Locate the cell with the specified text and output its (X, Y) center coordinate. 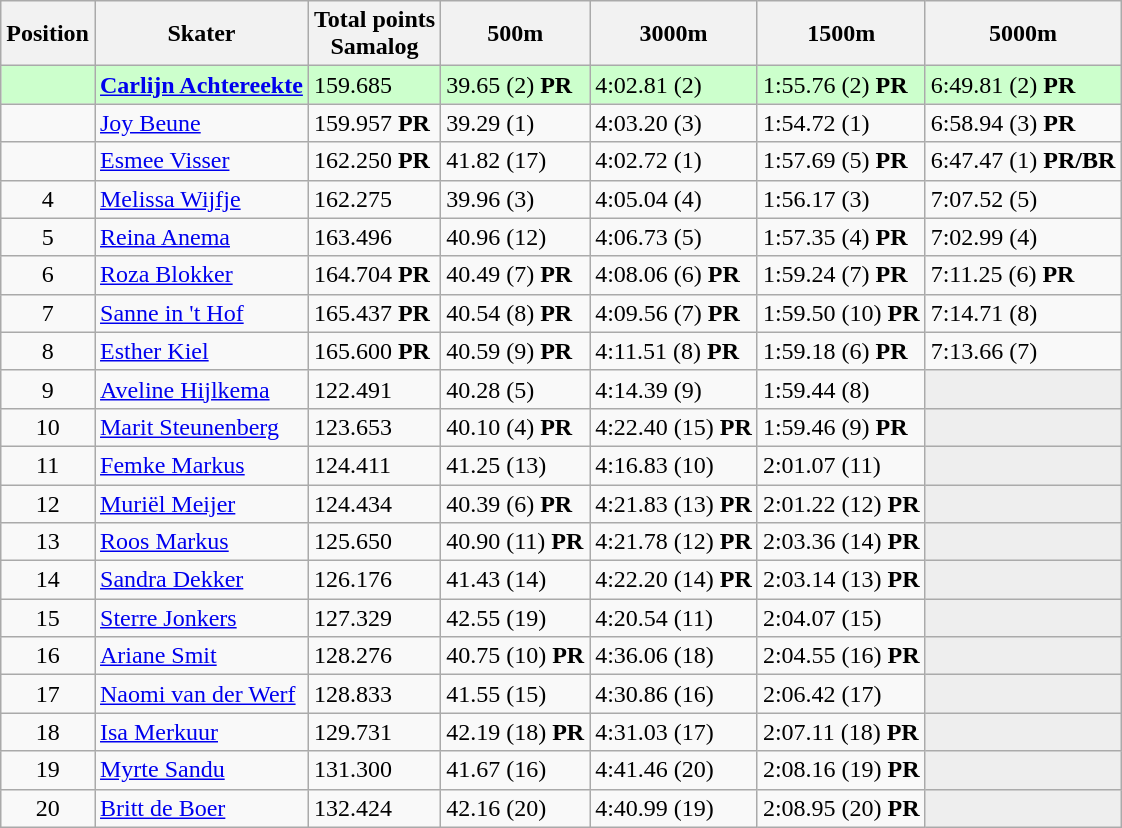
Position (48, 34)
5000m (1023, 34)
123.653 (374, 427)
4:06.73 (5) (674, 237)
4:08.06 (6) PR (674, 275)
1:59.46 (9) PR (841, 427)
Naomi van der Werf (201, 694)
Muriël Meijer (201, 503)
1:59.44 (8) (841, 389)
126.176 (374, 580)
Roos Markus (201, 542)
2:01.22 (12) PR (841, 503)
7:11.25 (6) PR (1023, 275)
14 (48, 580)
4:11.51 (8) PR (674, 351)
2:08.16 (19) PR (841, 770)
40.59 (9) PR (516, 351)
19 (48, 770)
2:01.07 (11) (841, 465)
4:02.81 (2) (674, 85)
Total points Samalog (374, 34)
40.39 (6) PR (516, 503)
Sandra Dekker (201, 580)
40.28 (5) (516, 389)
39.29 (1) (516, 123)
Sanne in 't Hof (201, 313)
41.82 (17) (516, 161)
128.276 (374, 656)
40.96 (12) (516, 237)
Aveline Hijlkema (201, 389)
6:58.94 (3) PR (1023, 123)
6:49.81 (2) PR (1023, 85)
9 (48, 389)
11 (48, 465)
4:31.03 (17) (674, 732)
2:07.11 (18) PR (841, 732)
4:22.40 (15) PR (674, 427)
1:56.17 (3) (841, 199)
2:04.55 (16) PR (841, 656)
124.434 (374, 503)
Reina Anema (201, 237)
164.704 PR (374, 275)
Skater (201, 34)
1:59.18 (6) PR (841, 351)
41.55 (15) (516, 694)
41.67 (16) (516, 770)
159.685 (374, 85)
1:55.76 (2) PR (841, 85)
Britt de Boer (201, 808)
Ariane Smit (201, 656)
131.300 (374, 770)
1500m (841, 34)
2:08.95 (20) PR (841, 808)
7:14.71 (8) (1023, 313)
2:04.07 (15) (841, 618)
4:16.83 (10) (674, 465)
4:02.72 (1) (674, 161)
4:36.06 (18) (674, 656)
500m (516, 34)
5 (48, 237)
7:13.66 (7) (1023, 351)
8 (48, 351)
4:20.54 (11) (674, 618)
13 (48, 542)
Femke Markus (201, 465)
40.75 (10) PR (516, 656)
Marit Steunenberg (201, 427)
4:03.20 (3) (674, 123)
Roza Blokker (201, 275)
39.65 (2) PR (516, 85)
4:21.83 (13) PR (674, 503)
128.833 (374, 694)
124.411 (374, 465)
Joy Beune (201, 123)
Melissa Wijfje (201, 199)
1:59.24 (7) PR (841, 275)
39.96 (3) (516, 199)
125.650 (374, 542)
16 (48, 656)
20 (48, 808)
1:54.72 (1) (841, 123)
17 (48, 694)
2:03.36 (14) PR (841, 542)
41.25 (13) (516, 465)
4:05.04 (4) (674, 199)
3000m (674, 34)
4:41.46 (20) (674, 770)
Myrte Sandu (201, 770)
Esmee Visser (201, 161)
165.437 PR (374, 313)
129.731 (374, 732)
42.16 (20) (516, 808)
4 (48, 199)
Isa Merkuur (201, 732)
159.957 PR (374, 123)
Esther Kiel (201, 351)
40.90 (11) PR (516, 542)
2:06.42 (17) (841, 694)
1:59.50 (10) PR (841, 313)
122.491 (374, 389)
Carlijn Achtereekte (201, 85)
10 (48, 427)
162.250 PR (374, 161)
127.329 (374, 618)
40.54 (8) PR (516, 313)
4:14.39 (9) (674, 389)
12 (48, 503)
4:30.86 (16) (674, 694)
165.600 PR (374, 351)
4:22.20 (14) PR (674, 580)
41.43 (14) (516, 580)
42.19 (18) PR (516, 732)
15 (48, 618)
7 (48, 313)
40.49 (7) PR (516, 275)
6 (48, 275)
4:09.56 (7) PR (674, 313)
4:40.99 (19) (674, 808)
132.424 (374, 808)
4:21.78 (12) PR (674, 542)
18 (48, 732)
7:07.52 (5) (1023, 199)
42.55 (19) (516, 618)
40.10 (4) PR (516, 427)
2:03.14 (13) PR (841, 580)
7:02.99 (4) (1023, 237)
162.275 (374, 199)
1:57.69 (5) PR (841, 161)
Sterre Jonkers (201, 618)
163.496 (374, 237)
1:57.35 (4) PR (841, 237)
6:47.47 (1) PR/BR (1023, 161)
